Return [X, Y] of the center of cell containing provided text 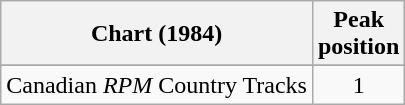
Canadian RPM Country Tracks [157, 85]
1 [358, 85]
Chart (1984) [157, 34]
Peakposition [358, 34]
